Detect which cell encompasses the target text, then output its [x, y] center coordinate. 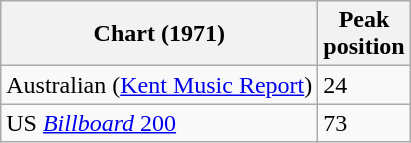
Australian (Kent Music Report) [160, 85]
US Billboard 200 [160, 123]
24 [364, 85]
Peakposition [364, 34]
Chart (1971) [160, 34]
73 [364, 123]
